Provide the [x, y] coordinate of the cell's center where the given text is located.  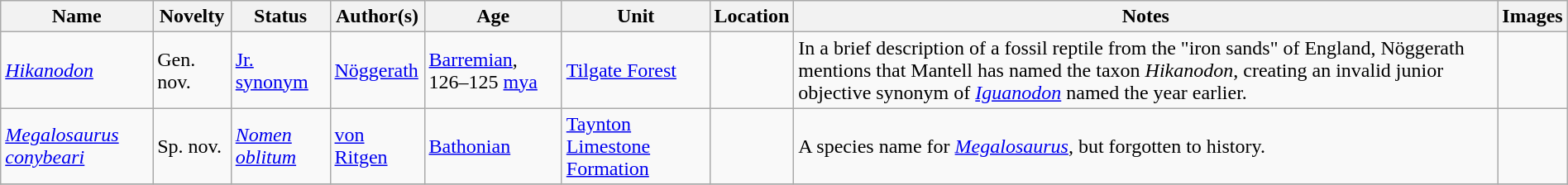
Tilgate Forest [635, 70]
von Ritgen [377, 146]
Images [1532, 17]
Age [493, 17]
Unit [635, 17]
Notes [1146, 17]
Gen. nov. [192, 70]
Nöggerath [377, 70]
Novelty [192, 17]
Megalosaurus conybeari [77, 146]
Sp. nov. [192, 146]
Name [77, 17]
Status [280, 17]
Jr. synonym [280, 70]
Hikanodon [77, 70]
Bathonian [493, 146]
A species name for Megalosaurus, but forgotten to history. [1146, 146]
Location [752, 17]
Author(s) [377, 17]
Taynton Limestone Formation [635, 146]
Barremian, 126–125 mya [493, 70]
Nomen oblitum [280, 146]
